Determine the [X, Y] coordinate at the center of the cell enclosing the given text.  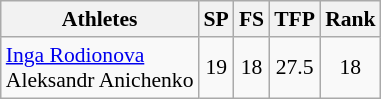
Inga RodionovaAleksandr Anichenko [100, 68]
19 [216, 68]
FS [252, 19]
27.5 [294, 68]
TFP [294, 19]
Rank [350, 19]
SP [216, 19]
Athletes [100, 19]
